Detect which cell encompasses the target text, then output its [X, Y] center coordinate. 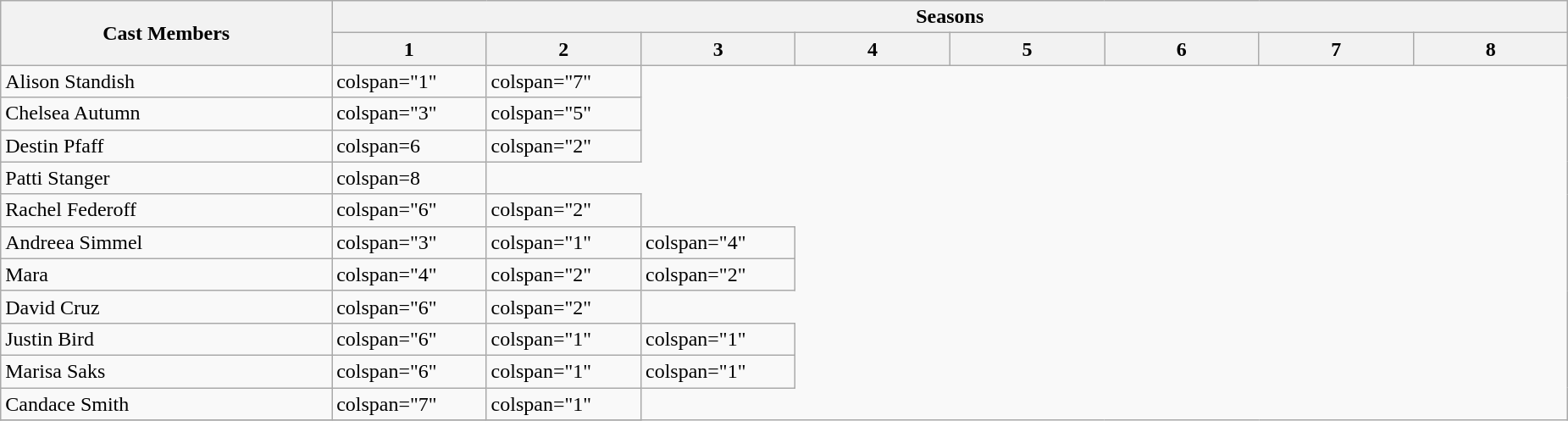
Justin Bird [166, 339]
Destin Pfaff [166, 146]
Chelsea Autumn [166, 114]
1 [409, 49]
Cast Members [166, 33]
Marisa Saks [166, 371]
6 [1182, 49]
colspan=8 [409, 178]
Seasons [950, 17]
7 [1336, 49]
3 [718, 49]
Candace Smith [166, 404]
2 [563, 49]
Alison Standish [166, 81]
8 [1491, 49]
colspan="5" [563, 114]
Rachel Federoff [166, 210]
David Cruz [166, 307]
Mara [166, 274]
Patti Stanger [166, 178]
4 [873, 49]
5 [1027, 49]
Andreea Simmel [166, 242]
colspan=6 [409, 146]
